Provide the [x, y] coordinate of the cell's center where the given text is located.  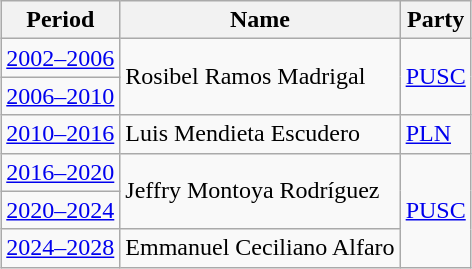
Period [60, 20]
Name [260, 20]
2020–2024 [60, 210]
2016–2020 [60, 172]
2024–2028 [60, 248]
Jeffry Montoya Rodríguez [260, 191]
2006–2010 [60, 96]
Rosibel Ramos Madrigal [260, 77]
2002–2006 [60, 58]
Party [436, 20]
Emmanuel Ceciliano Alfaro [260, 248]
PLN [436, 134]
2010–2016 [60, 134]
Luis Mendieta Escudero [260, 134]
